Extract the (x, y) coordinate from the center of the cell holding the provided text.  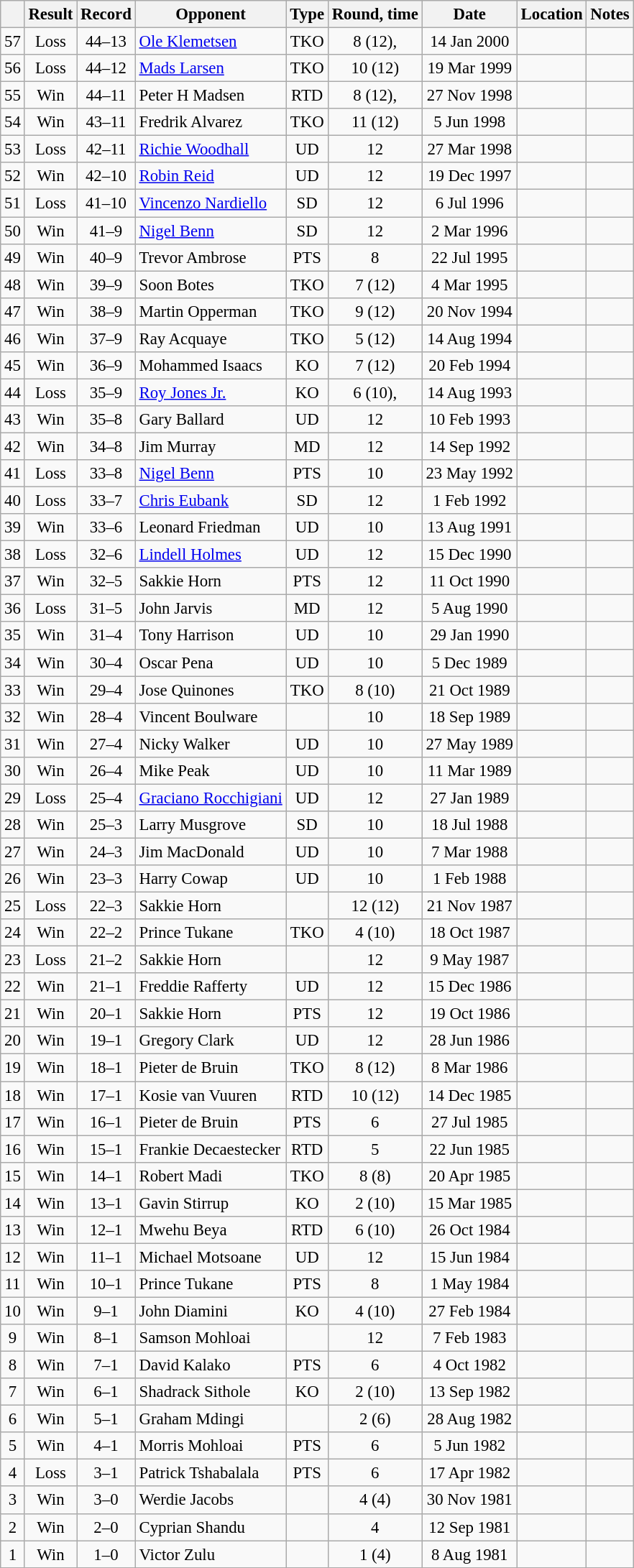
David Kalako (211, 1365)
6 (10) (375, 1230)
Victor Zulu (211, 1554)
23 (13, 960)
24 (13, 933)
33–7 (106, 501)
1 (13, 1554)
41–10 (106, 203)
3–1 (106, 1473)
8 (10) (375, 690)
2–0 (106, 1527)
26–4 (106, 771)
29 Jan 1990 (469, 636)
22–2 (106, 933)
14 Sep 1992 (469, 446)
39 (13, 527)
Gregory Clark (211, 1041)
21–1 (106, 987)
28 Aug 1982 (469, 1419)
26 (13, 879)
53 (13, 149)
5 Jun 1998 (469, 122)
39–9 (106, 285)
10–1 (106, 1284)
25–3 (106, 825)
Peter H Madsen (211, 96)
13 Sep 1982 (469, 1392)
34–8 (106, 446)
9–1 (106, 1311)
33–6 (106, 527)
56 (13, 68)
30 Nov 1981 (469, 1500)
7–1 (106, 1365)
3–0 (106, 1500)
27 (13, 852)
4–1 (106, 1446)
36 (13, 609)
17–1 (106, 1095)
15 (13, 1176)
49 (13, 257)
40–9 (106, 257)
18 (13, 1095)
55 (13, 96)
Jim MacDonald (211, 852)
38–9 (106, 311)
42–11 (106, 149)
48 (13, 285)
Frankie Decaestecker (211, 1149)
13–1 (106, 1203)
Graciano Rocchigiani (211, 798)
14 Aug 1994 (469, 338)
18 Sep 1989 (469, 716)
11 Oct 1990 (469, 581)
Morris Mohloai (211, 1446)
20 Apr 1985 (469, 1176)
15 Dec 1986 (469, 987)
Record (106, 14)
46 (13, 338)
27 May 1989 (469, 744)
Ole Klemetsen (211, 42)
12–1 (106, 1230)
28 Jun 1986 (469, 1041)
2 (6) (375, 1419)
Fredrik Alvarez (211, 122)
44–12 (106, 68)
Michael Motsoane (211, 1257)
22 Jun 1985 (469, 1149)
21 Nov 1987 (469, 906)
12 Sep 1981 (469, 1527)
43 (13, 420)
32–5 (106, 581)
4 Oct 1982 (469, 1365)
14 Aug 1993 (469, 392)
1–0 (106, 1554)
35–8 (106, 420)
7 Mar 1988 (469, 852)
20 (13, 1041)
Soon Botes (211, 285)
Gary Ballard (211, 420)
29–4 (106, 690)
5 Dec 1989 (469, 663)
44–11 (106, 96)
1 Feb 1992 (469, 501)
57 (13, 42)
4 (4) (375, 1500)
5 Aug 1990 (469, 609)
Vincent Boulware (211, 716)
19 Mar 1999 (469, 68)
16–1 (106, 1122)
8 (8) (375, 1176)
Richie Woodhall (211, 149)
44–13 (106, 42)
Trevor Ambrose (211, 257)
37 (13, 581)
16 (13, 1149)
42 (13, 446)
Mads Larsen (211, 68)
Lindell Holmes (211, 555)
6 (10), (375, 392)
23 May 1992 (469, 474)
32–6 (106, 555)
8 (12) (375, 1068)
15 Jun 1984 (469, 1257)
1 May 1984 (469, 1284)
26 Oct 1984 (469, 1230)
42–10 (106, 176)
19 (13, 1068)
Mike Peak (211, 771)
15 Dec 1990 (469, 555)
Jim Murray (211, 446)
Opponent (211, 14)
Tony Harrison (211, 636)
18 Oct 1987 (469, 933)
21 Oct 1989 (469, 690)
27 Nov 1998 (469, 96)
40 (13, 501)
Mohammed Isaacs (211, 366)
22 Jul 1995 (469, 257)
38 (13, 555)
27 Mar 1998 (469, 149)
15–1 (106, 1149)
Cyprian Shandu (211, 1527)
36–9 (106, 366)
2 (13, 1527)
Werdie Jacobs (211, 1500)
7 Feb 1983 (469, 1338)
1 (4) (375, 1554)
44 (13, 392)
45 (13, 366)
15 Mar 1985 (469, 1203)
13 (13, 1230)
Kosie van Vuuren (211, 1095)
18 Jul 1988 (469, 825)
9 (12) (375, 311)
10 Feb 1993 (469, 420)
5–1 (106, 1419)
30–4 (106, 663)
19 Oct 1986 (469, 1014)
31–5 (106, 609)
11–1 (106, 1257)
14–1 (106, 1176)
John Jarvis (211, 609)
11 Mar 1989 (469, 771)
28–4 (106, 716)
25 (13, 906)
47 (13, 311)
19–1 (106, 1041)
1 Feb 1988 (469, 879)
Leonard Friedman (211, 527)
54 (13, 122)
27 Jan 1989 (469, 798)
John Diamini (211, 1311)
41 (13, 474)
12 (12) (375, 906)
24–3 (106, 852)
Gavin Stirrup (211, 1203)
33–8 (106, 474)
6–1 (106, 1392)
6 Jul 1996 (469, 203)
14 Jan 2000 (469, 42)
34 (13, 663)
14 Dec 1985 (469, 1095)
4 Mar 1995 (469, 285)
Nicky Walker (211, 744)
51 (13, 203)
Samson Mohloai (211, 1338)
Shadrack Sithole (211, 1392)
19 Dec 1997 (469, 176)
50 (13, 231)
8 Mar 1986 (469, 1068)
20–1 (106, 1014)
52 (13, 176)
37–9 (106, 338)
Vincenzo Nardiello (211, 203)
Mwehu Beya (211, 1230)
2 Mar 1996 (469, 231)
Type (307, 14)
13 Aug 1991 (469, 527)
Jose Quinones (211, 690)
25–4 (106, 798)
Oscar Pena (211, 663)
Harry Cowap (211, 879)
29 (13, 798)
3 (13, 1500)
28 (13, 825)
43–11 (106, 122)
27 Feb 1984 (469, 1311)
21–2 (106, 960)
Robin Reid (211, 176)
Ray Acquaye (211, 338)
17 Apr 1982 (469, 1473)
9 (13, 1338)
27–4 (106, 744)
20 Nov 1994 (469, 311)
20 Feb 1994 (469, 366)
5 (12) (375, 338)
Chris Eubank (211, 501)
35–9 (106, 392)
Result (50, 14)
35 (13, 636)
22–3 (106, 906)
27 Jul 1985 (469, 1122)
5 Jun 1982 (469, 1446)
Patrick Tshabalala (211, 1473)
Martin Opperman (211, 311)
Location (552, 14)
9 May 1987 (469, 960)
Robert Madi (211, 1176)
32 (13, 716)
14 (13, 1203)
17 (13, 1122)
Roy Jones Jr. (211, 392)
23–3 (106, 879)
Round, time (375, 14)
7 (13, 1392)
Freddie Rafferty (211, 987)
31–4 (106, 636)
21 (13, 1014)
11 (12) (375, 122)
8–1 (106, 1338)
18–1 (106, 1068)
Date (469, 14)
11 (13, 1284)
Graham Mdingi (211, 1419)
33 (13, 690)
30 (13, 771)
22 (13, 987)
Larry Musgrove (211, 825)
41–9 (106, 231)
31 (13, 744)
8 Aug 1981 (469, 1554)
Notes (610, 14)
